Locate the cell with the specified text and output its (x, y) center coordinate. 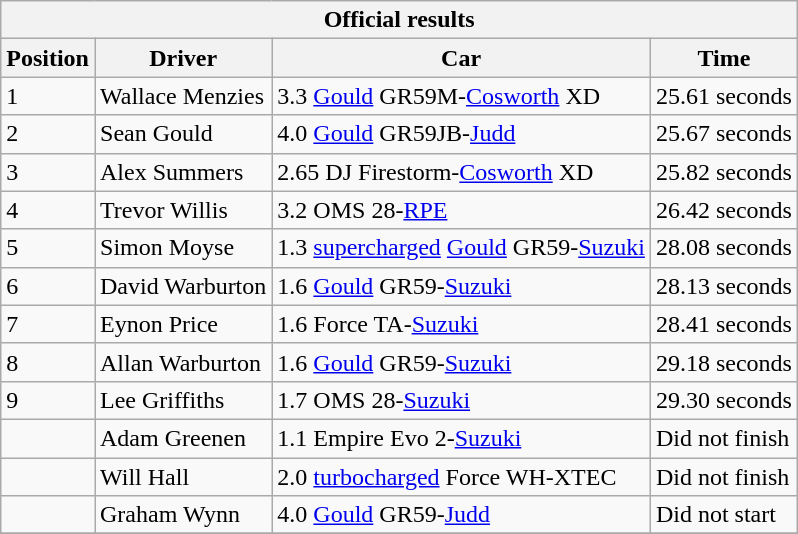
2.0 turbocharged Force WH-XTEC (462, 477)
Simon Moyse (182, 248)
Eynon Price (182, 324)
6 (48, 286)
29.30 seconds (724, 400)
Alex Summers (182, 172)
8 (48, 362)
28.08 seconds (724, 248)
4 (48, 210)
7 (48, 324)
9 (48, 400)
28.41 seconds (724, 324)
Did not start (724, 515)
26.42 seconds (724, 210)
1.7 OMS 28-Suzuki (462, 400)
1 (48, 96)
3.2 OMS 28-RPE (462, 210)
28.13 seconds (724, 286)
Car (462, 58)
1.6 Force TA-Suzuki (462, 324)
2 (48, 134)
25.82 seconds (724, 172)
Driver (182, 58)
Lee Griffiths (182, 400)
3 (48, 172)
25.67 seconds (724, 134)
4.0 Gould GR59-Judd (462, 515)
25.61 seconds (724, 96)
1.3 supercharged Gould GR59-Suzuki (462, 248)
Trevor Willis (182, 210)
4.0 Gould GR59JB-Judd (462, 134)
Allan Warburton (182, 362)
1.1 Empire Evo 2-Suzuki (462, 438)
Position (48, 58)
Sean Gould (182, 134)
Time (724, 58)
3.3 Gould GR59M-Cosworth XD (462, 96)
Adam Greenen (182, 438)
Wallace Menzies (182, 96)
2.65 DJ Firestorm-Cosworth XD (462, 172)
29.18 seconds (724, 362)
Official results (400, 20)
Will Hall (182, 477)
David Warburton (182, 286)
Graham Wynn (182, 515)
5 (48, 248)
